For the text-containing cell, return its midpoint in (x, y) coordinate format. 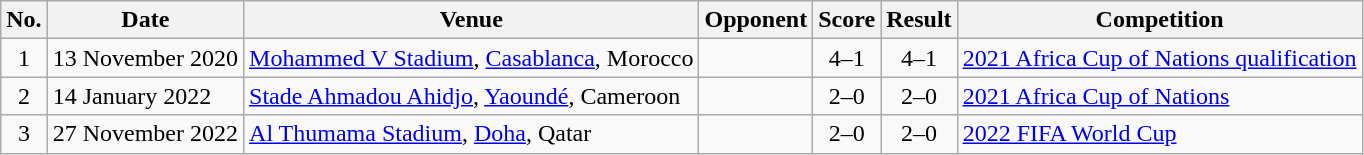
Venue (472, 20)
Al Thumama Stadium, Doha, Qatar (472, 134)
No. (24, 20)
27 November 2022 (145, 134)
Opponent (756, 20)
2021 Africa Cup of Nations qualification (1160, 58)
Mohammed V Stadium, Casablanca, Morocco (472, 58)
13 November 2020 (145, 58)
Date (145, 20)
Score (847, 20)
14 January 2022 (145, 96)
2022 FIFA World Cup (1160, 134)
Competition (1160, 20)
Result (919, 20)
Stade Ahmadou Ahidjo, Yaoundé, Cameroon (472, 96)
3 (24, 134)
1 (24, 58)
2021 Africa Cup of Nations (1160, 96)
2 (24, 96)
